Identify which cell holds the provided text, then report its (x, y) central coordinate. 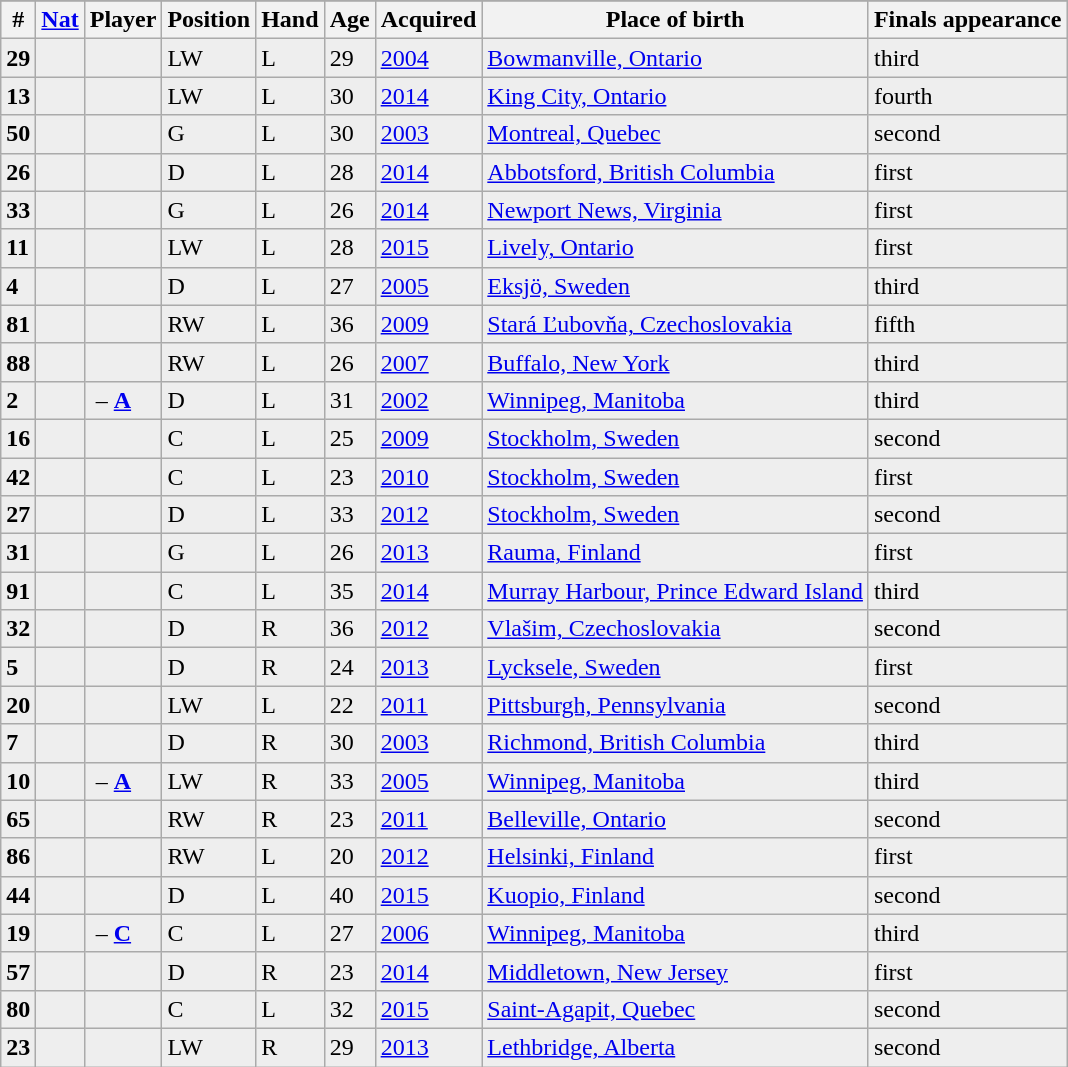
2010 (428, 477)
King City, Ontario (676, 96)
80 (18, 1009)
Middletown, New Jersey (676, 971)
Player (123, 20)
Buffalo, New York (676, 362)
Saint-Agapit, Quebec (676, 1009)
65 (18, 819)
86 (18, 857)
2007 (428, 362)
Bowmanville, Ontario (676, 58)
Newport News, Virginia (676, 210)
19 (18, 933)
Kuopio, Finland (676, 895)
35 (350, 591)
Pittsburgh, Pennsylvania (676, 705)
2002 (428, 400)
Belleville, Ontario (676, 819)
88 (18, 362)
24 (350, 667)
57 (18, 971)
40 (350, 895)
42 (18, 477)
Place of birth (676, 20)
Position (209, 20)
– C (123, 933)
Lycksele, Sweden (676, 667)
16 (18, 438)
44 (18, 895)
fourth (967, 96)
4 (18, 286)
Helsinki, Finland (676, 857)
11 (18, 248)
Age (350, 20)
Nat (60, 20)
Vlašim, Czechoslovakia (676, 629)
2004 (428, 58)
fifth (967, 324)
22 (350, 705)
Hand (290, 20)
50 (18, 134)
7 (18, 743)
# (18, 20)
Acquired (428, 20)
25 (350, 438)
Lively, Ontario (676, 248)
91 (18, 591)
Abbotsford, British Columbia (676, 172)
Rauma, Finland (676, 553)
Lethbridge, Alberta (676, 1047)
Montreal, Quebec (676, 134)
Finals appearance (967, 20)
Eksjö, Sweden (676, 286)
13 (18, 96)
5 (18, 667)
2006 (428, 933)
10 (18, 781)
Richmond, British Columbia (676, 743)
Stará Ľubovňa, Czechoslovakia (676, 324)
Murray Harbour, Prince Edward Island (676, 591)
2 (18, 400)
81 (18, 324)
